Provide the [x, y] coordinate of the cell's center where the given text is located.  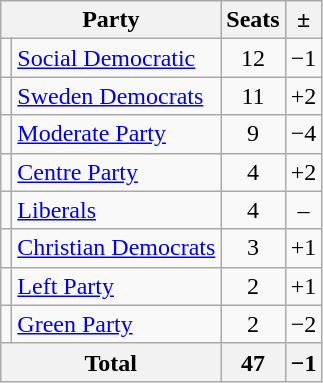
Moderate Party [116, 134]
Centre Party [116, 172]
Sweden Democrats [116, 96]
9 [253, 134]
3 [253, 248]
Party [111, 20]
Total [111, 362]
Social Democratic [116, 58]
−4 [304, 134]
Green Party [116, 324]
−2 [304, 324]
± [304, 20]
Christian Democrats [116, 248]
Liberals [116, 210]
Left Party [116, 286]
12 [253, 58]
Seats [253, 20]
– [304, 210]
47 [253, 362]
11 [253, 96]
